Return [X, Y] of the center of cell containing provided text 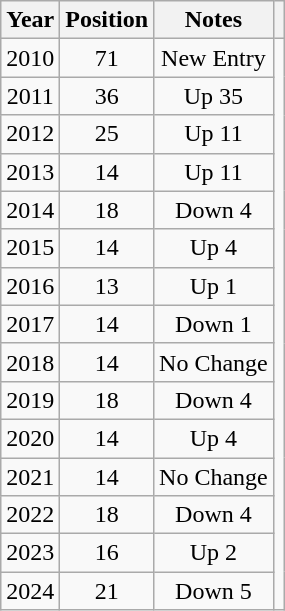
2019 [30, 400]
2021 [30, 477]
2017 [30, 324]
2024 [30, 591]
2010 [30, 58]
Up 1 [214, 286]
Down 1 [214, 324]
Up 35 [214, 96]
2015 [30, 248]
25 [107, 134]
71 [107, 58]
2022 [30, 515]
21 [107, 591]
Up 2 [214, 553]
2020 [30, 438]
2011 [30, 96]
Notes [214, 20]
2014 [30, 210]
Position [107, 20]
2013 [30, 172]
New Entry [214, 58]
2018 [30, 362]
36 [107, 96]
2023 [30, 553]
Down 5 [214, 591]
2016 [30, 286]
Year [30, 20]
16 [107, 553]
13 [107, 286]
2012 [30, 134]
